Detect which cell encompasses the target text, then output its (X, Y) center coordinate. 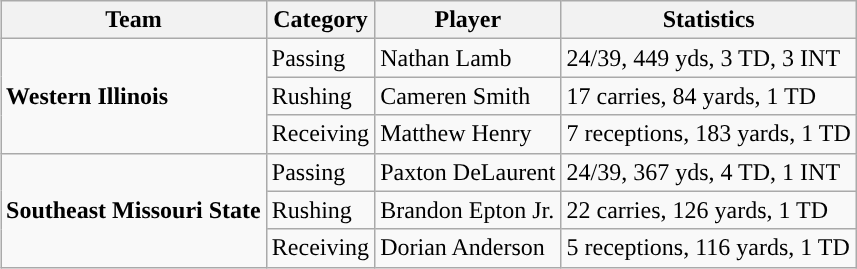
Matthew Henry (468, 134)
24/39, 367 yds, 4 TD, 1 INT (708, 172)
24/39, 449 yds, 3 TD, 3 INT (708, 58)
22 carries, 126 yards, 1 TD (708, 210)
Statistics (708, 20)
Nathan Lamb (468, 58)
Brandon Epton Jr. (468, 210)
Western Illinois (134, 96)
Cameren Smith (468, 96)
Southeast Missouri State (134, 210)
5 receptions, 116 yards, 1 TD (708, 248)
Paxton DeLaurent (468, 172)
Team (134, 20)
Dorian Anderson (468, 248)
Player (468, 20)
17 carries, 84 yards, 1 TD (708, 96)
Category (320, 20)
7 receptions, 183 yards, 1 TD (708, 134)
